Pinpoint the cell where the given text exists, returning its (x, y) midpoint coordinate. 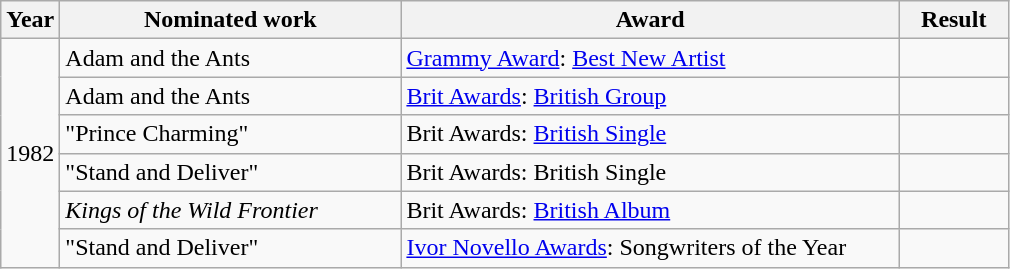
Year (30, 20)
Result (954, 20)
Grammy Award: Best New Artist (650, 58)
1982 (30, 153)
Nominated work (230, 20)
Brit Awards: British Group (650, 96)
"Prince Charming" (230, 134)
Ivor Novello Awards: Songwriters of the Year (650, 248)
Kings of the Wild Frontier (230, 210)
Brit Awards: British Album (650, 210)
Award (650, 20)
